Pinpoint the cell where the given text exists, returning its [x, y] midpoint coordinate. 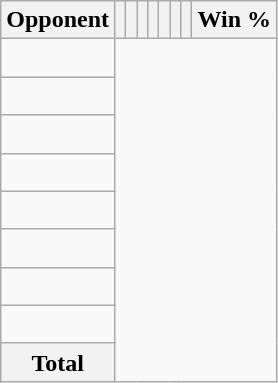
Win % [234, 20]
Opponent [58, 20]
Total [58, 362]
